Identify which cell holds the provided text, then report its [x, y] central coordinate. 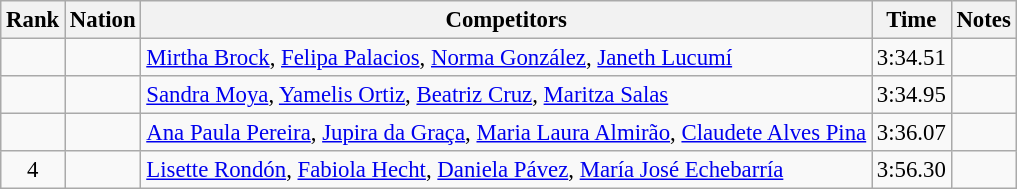
3:34.51 [912, 58]
Lisette Rondón, Fabiola Hecht, Daniela Pávez, María José Echebarría [506, 170]
Sandra Moya, Yamelis Ortiz, Beatriz Cruz, Maritza Salas [506, 95]
Competitors [506, 20]
Time [912, 20]
Nation [103, 20]
Notes [984, 20]
4 [33, 170]
3:56.30 [912, 170]
3:34.95 [912, 95]
Ana Paula Pereira, Jupira da Graça, Maria Laura Almirão, Claudete Alves Pina [506, 133]
Mirtha Brock, Felipa Palacios, Norma González, Janeth Lucumí [506, 58]
3:36.07 [912, 133]
Rank [33, 20]
